Output the (x, y) coordinate of the center of the cell containing the given text.  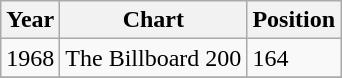
164 (294, 58)
Position (294, 20)
The Billboard 200 (154, 58)
1968 (30, 58)
Chart (154, 20)
Year (30, 20)
